Pinpoint the cell where the given text exists, returning its [X, Y] midpoint coordinate. 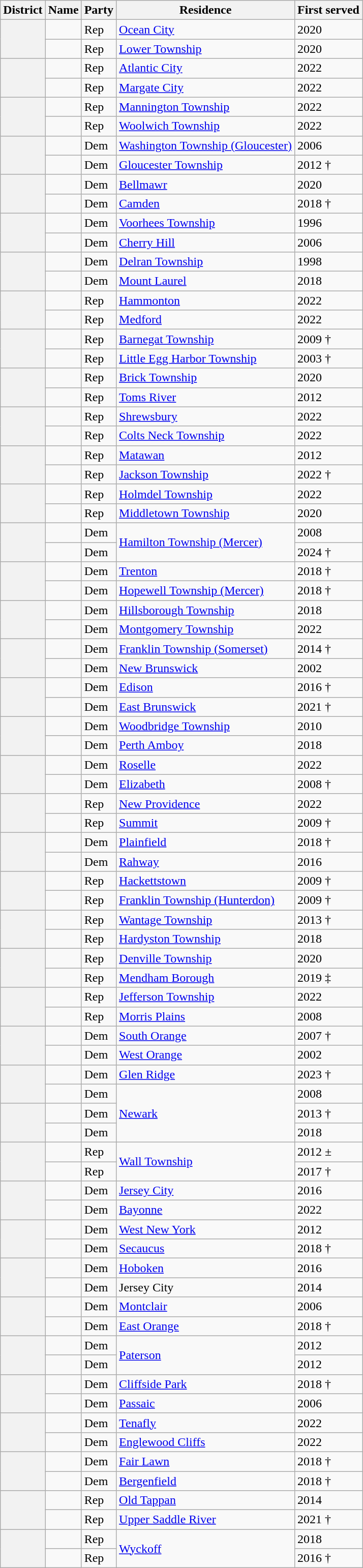
Matawan [205, 455]
Delran Township [205, 262]
Atlantic City [205, 68]
First served [328, 10]
Denville Township [205, 958]
2008 † [328, 784]
2012 † [328, 165]
Camden [205, 203]
Hammonton [205, 300]
Wantage Township [205, 920]
Hopewell Township (Mercer) [205, 591]
Residence [205, 10]
Glen Ridge [205, 1074]
Franklin Township (Somerset) [205, 649]
Trenton [205, 571]
Hackettstown [205, 881]
2023 † [328, 1074]
East Brunswick [205, 707]
Brick Township [205, 378]
Lower Township [205, 49]
Elizabeth [205, 784]
Franklin Township (Hunterdon) [205, 900]
Washington Township (Gloucester) [205, 145]
Holmdel Township [205, 494]
Hillsborough Township [205, 610]
2007 † [328, 1036]
2024 † [328, 552]
Wall Township [205, 1161]
Barnegat Township [205, 339]
Jefferson Township [205, 997]
Hardyston Township [205, 939]
Passaic [205, 1403]
Englewood Cliffs [205, 1442]
Party [99, 10]
Perth Amboy [205, 745]
Fair Lawn [205, 1461]
2012 ± [328, 1152]
New Providence [205, 803]
2017 † [328, 1171]
1996 [328, 223]
Upper Saddle River [205, 1520]
Hamilton Township (Mercer) [205, 542]
Tenafly [205, 1423]
Mendham Borough [205, 978]
Woolwich Township [205, 126]
Cliffside Park [205, 1384]
Middletown Township [205, 513]
Paterson [205, 1355]
District [23, 10]
Roselle [205, 765]
Name [63, 10]
2019 ‡ [328, 978]
Plainfield [205, 842]
Woodbridge Township [205, 726]
Montclair [205, 1307]
Edison [205, 687]
Shrewsbury [205, 416]
Secaucus [205, 1249]
Montgomery Township [205, 629]
Ocean City [205, 29]
Bellmawr [205, 184]
East Orange [205, 1326]
Wyckoff [205, 1549]
West New York [205, 1229]
2003 † [328, 358]
Jackson Township [205, 474]
Hoboken [205, 1268]
Cherry Hill [205, 243]
Toms River [205, 397]
2022 † [328, 474]
Rahway [205, 862]
New Brunswick [205, 668]
Morris Plains [205, 1016]
2014 † [328, 649]
1998 [328, 262]
Mount Laurel [205, 281]
Colts Neck Township [205, 436]
Margate City [205, 87]
Gloucester Township [205, 165]
Little Egg Harbor Township [205, 358]
Medford [205, 320]
Voorhees Township [205, 223]
Mannington Township [205, 107]
Bayonne [205, 1210]
Bergenfield [205, 1481]
Newark [205, 1113]
South Orange [205, 1036]
Old Tappan [205, 1500]
West Orange [205, 1055]
Summit [205, 823]
2010 [328, 726]
